Determine the [x, y] coordinate at the center of the cell enclosing the given text.  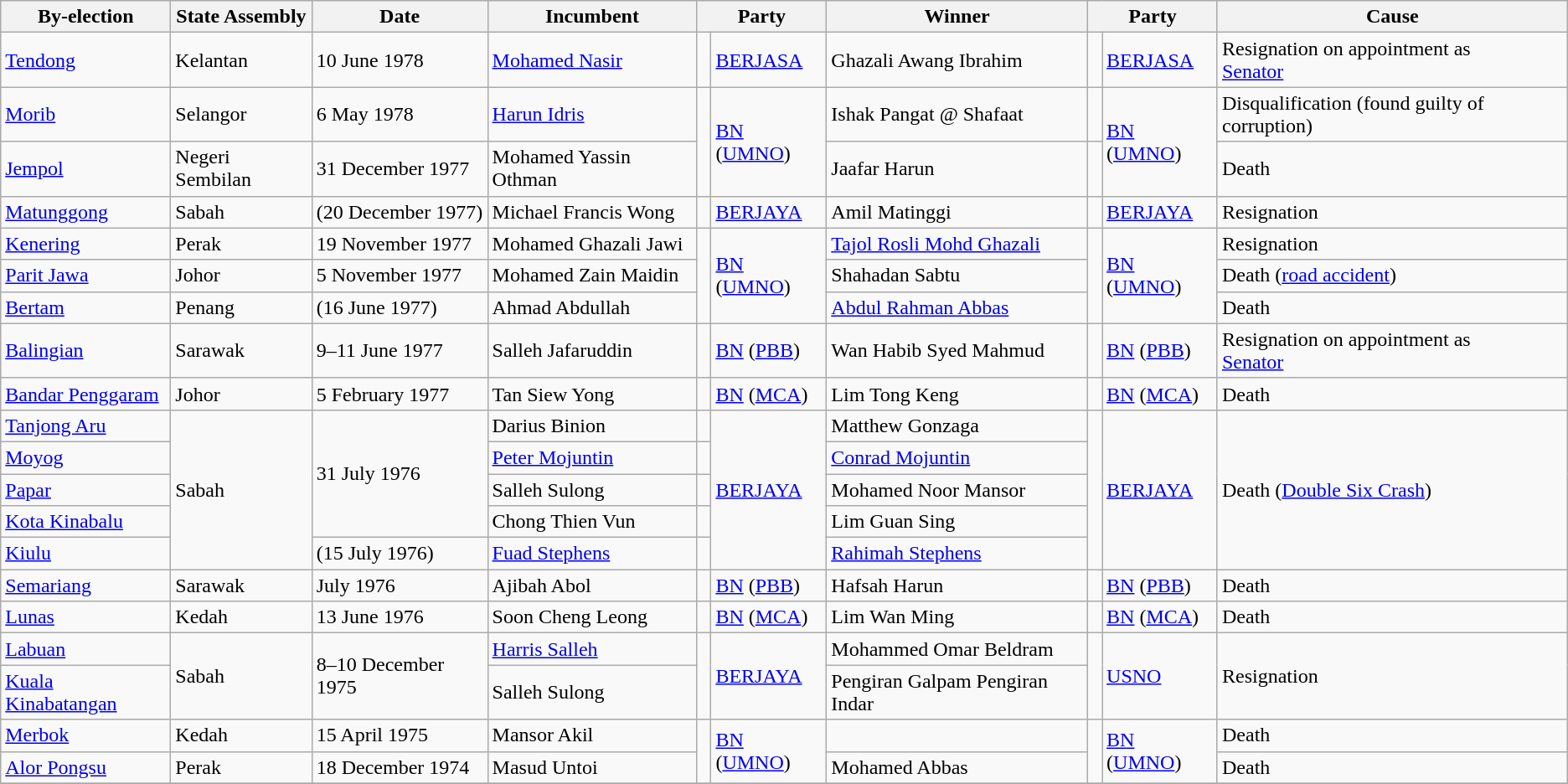
Parit Jawa [85, 276]
Alor Pongsu [85, 767]
Jempol [85, 169]
State Assembly [241, 17]
Moyog [85, 457]
Darius Binion [592, 426]
USNO [1160, 677]
Peter Mojuntin [592, 457]
Negeri Sembilan [241, 169]
Wan Habib Syed Mahmud [957, 350]
9–11 June 1977 [400, 350]
Kelantan [241, 60]
15 April 1975 [400, 735]
(20 December 1977) [400, 212]
Jaafar Harun [957, 169]
Mohamed Zain Maidin [592, 276]
Tan Siew Yong [592, 394]
Papar [85, 490]
8–10 December 1975 [400, 677]
Mansor Akil [592, 735]
Mohammed Omar Beldram [957, 649]
Salleh Jafaruddin [592, 350]
Rahimah Stephens [957, 554]
Soon Cheng Leong [592, 617]
Masud Untoi [592, 767]
Incumbent [592, 17]
Mohamed Nasir [592, 60]
Kenering [85, 244]
Morib [85, 114]
Bandar Penggaram [85, 394]
Labuan [85, 649]
Mohamed Noor Mansor [957, 490]
Harris Salleh [592, 649]
Harun Idris [592, 114]
Cause [1392, 17]
Pengiran Galpam Pengiran Indar [957, 692]
Selangor [241, 114]
Lunas [85, 617]
Ajibah Abol [592, 585]
Ahmad Abdullah [592, 307]
Winner [957, 17]
31 July 1976 [400, 473]
Tendong [85, 60]
Michael Francis Wong [592, 212]
5 November 1977 [400, 276]
Ishak Pangat @ Shafaat [957, 114]
Fuad Stephens [592, 554]
Lim Tong Keng [957, 394]
Ghazali Awang Ibrahim [957, 60]
10 June 1978 [400, 60]
Kiulu [85, 554]
July 1976 [400, 585]
19 November 1977 [400, 244]
Conrad Mojuntin [957, 457]
Lim Wan Ming [957, 617]
Death (Double Six Crash) [1392, 489]
Penang [241, 307]
Mohamed Abbas [957, 767]
Balingian [85, 350]
Amil Matinggi [957, 212]
(15 July 1976) [400, 554]
6 May 1978 [400, 114]
Matunggong [85, 212]
Kuala Kinabatangan [85, 692]
Merbok [85, 735]
Bertam [85, 307]
Kota Kinabalu [85, 522]
5 February 1977 [400, 394]
Matthew Gonzaga [957, 426]
13 June 1976 [400, 617]
Death (road accident) [1392, 276]
Abdul Rahman Abbas [957, 307]
Hafsah Harun [957, 585]
Shahadan Sabtu [957, 276]
(16 June 1977) [400, 307]
Tanjong Aru [85, 426]
Semariang [85, 585]
Mohamed Ghazali Jawi [592, 244]
31 December 1977 [400, 169]
Lim Guan Sing [957, 522]
Mohamed Yassin Othman [592, 169]
18 December 1974 [400, 767]
Tajol Rosli Mohd Ghazali [957, 244]
By-election [85, 17]
Chong Thien Vun [592, 522]
Disqualification (found guilty of corruption) [1392, 114]
Date [400, 17]
